Output the (x, y) coordinate of the center of the cell containing the given text.  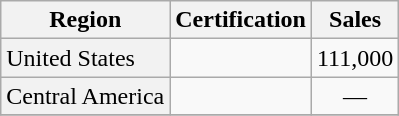
Region (86, 20)
Central America (86, 96)
— (354, 96)
Sales (354, 20)
United States (86, 58)
111,000 (354, 58)
Certification (241, 20)
